Capture the cell that displays the provided text and extract its [x, y] central coordinate. 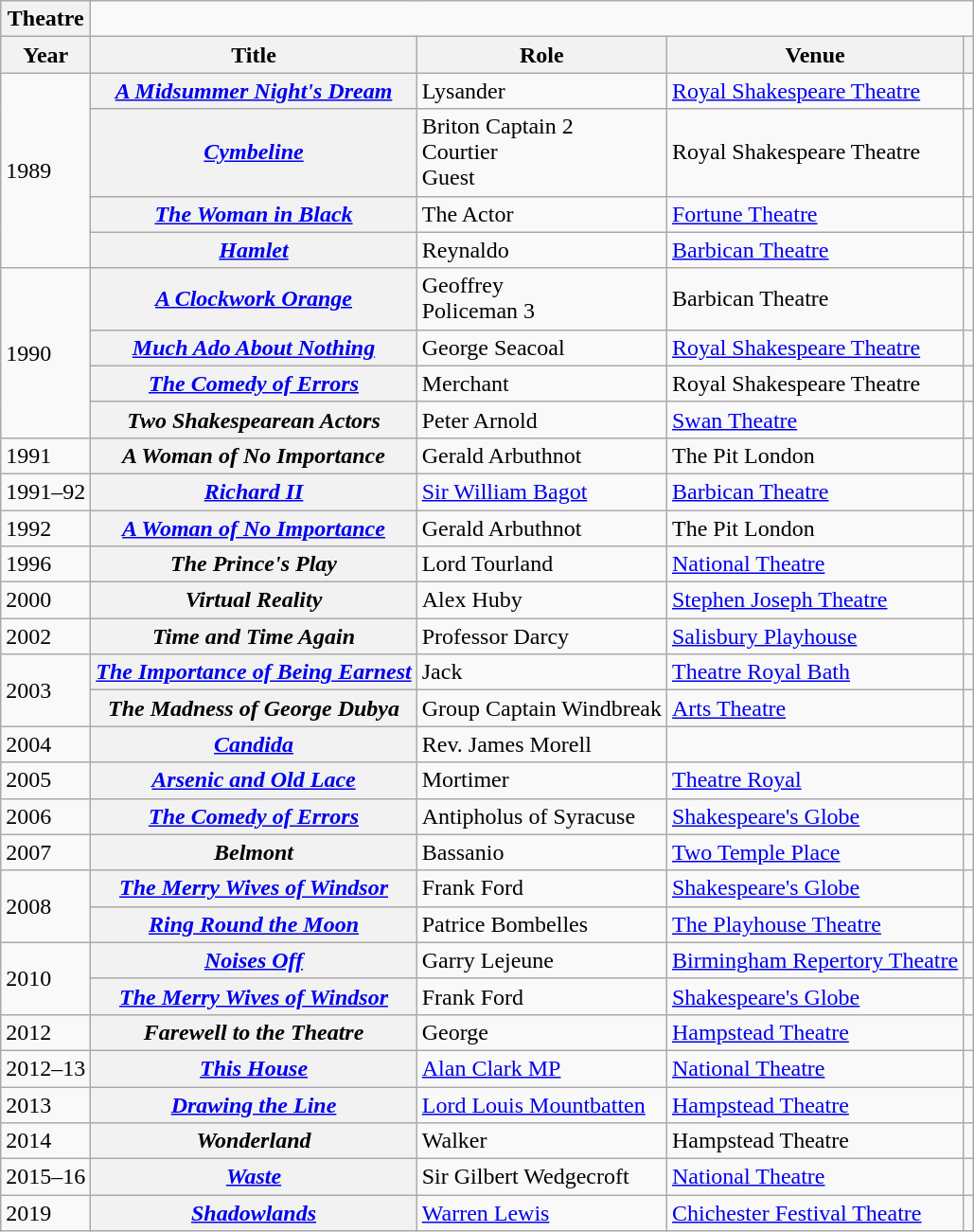
Jack [541, 672]
Shadowlands [254, 1213]
Ring Round the Moon [254, 924]
Reynaldo [541, 250]
Drawing the Line [254, 1105]
Merchant [541, 384]
2004 [45, 744]
Waste [254, 1177]
2013 [45, 1105]
Candida [254, 744]
Antipholus of Syracuse [541, 816]
Walker [541, 1141]
1991–92 [45, 491]
2012 [45, 1032]
2007 [45, 852]
2014 [45, 1141]
Farewell to the Theatre [254, 1032]
Sir William Bagot [541, 491]
Rev. James Morell [541, 744]
Bassanio [541, 852]
Professor Darcy [541, 636]
Alex Huby [541, 600]
Lysander [541, 91]
A Clockwork Orange [254, 299]
Two Shakespearean Actors [254, 420]
Venue [814, 55]
1989 [45, 170]
Theatre [45, 19]
2015–16 [45, 1177]
2005 [45, 780]
GeoffreyPoliceman 3 [541, 299]
Salisbury Playhouse [814, 636]
The Playhouse Theatre [814, 924]
A Midsummer Night's Dream [254, 91]
Noises Off [254, 960]
The Prince's Play [254, 564]
George [541, 1032]
Virtual Reality [254, 600]
Hamlet [254, 250]
The Woman in Black [254, 214]
Lord Tourland [541, 564]
2006 [45, 816]
Two Temple Place [814, 852]
1996 [45, 564]
Mortimer [541, 780]
Peter Arnold [541, 420]
Briton Captain 2CourtierGuest [541, 152]
2019 [45, 1213]
Wonderland [254, 1141]
2008 [45, 906]
Lord Louis Mountbatten [541, 1105]
2003 [45, 690]
Year [45, 55]
This House [254, 1068]
The Madness of George Dubya [254, 708]
Sir Gilbert Wedgecroft [541, 1177]
Warren Lewis [541, 1213]
Theatre Royal Bath [814, 672]
Arts Theatre [814, 708]
Cymbeline [254, 152]
Title [254, 55]
Role [541, 55]
Richard II [254, 491]
Alan Clark MP [541, 1068]
1992 [45, 527]
Time and Time Again [254, 636]
Birmingham Repertory Theatre [814, 960]
Belmont [254, 852]
Chichester Festival Theatre [814, 1213]
2002 [45, 636]
1991 [45, 455]
The Actor [541, 214]
The Importance of Being Earnest [254, 672]
Group Captain Windbreak [541, 708]
Much Ado About Nothing [254, 348]
Stephen Joseph Theatre [814, 600]
2000 [45, 600]
George Seacoal [541, 348]
2012–13 [45, 1068]
Swan Theatre [814, 420]
Arsenic and Old Lace [254, 780]
Fortune Theatre [814, 214]
1990 [45, 352]
Garry Lejeune [541, 960]
Theatre Royal [814, 780]
2010 [45, 978]
Patrice Bombelles [541, 924]
